Detect which cell encompasses the target text, then output its [x, y] center coordinate. 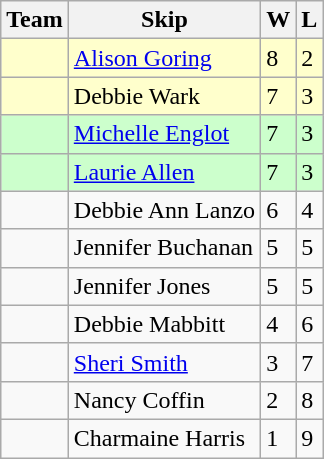
Debbie Wark [164, 96]
W [278, 20]
Debbie Ann Lanzo [164, 210]
1 [278, 438]
Jennifer Jones [164, 286]
Debbie Mabbitt [164, 324]
Skip [164, 20]
Sheri Smith [164, 362]
Charmaine Harris [164, 438]
Alison Goring [164, 58]
Laurie Allen [164, 172]
Jennifer Buchanan [164, 248]
Nancy Coffin [164, 400]
Team [35, 20]
9 [310, 438]
L [310, 20]
Michelle Englot [164, 134]
